Return the (x, y) coordinate for the center point of the cell that contains the specified text.  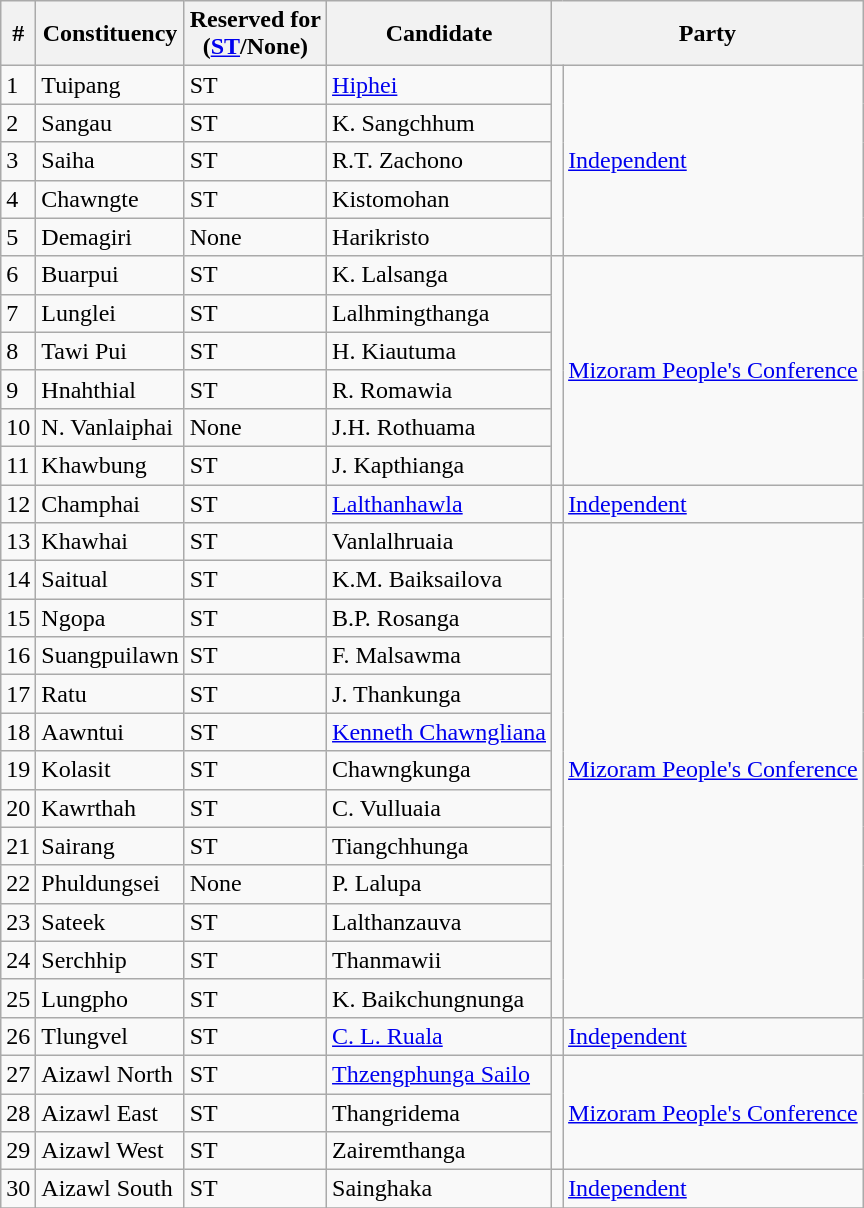
29 (18, 1151)
# (18, 34)
19 (18, 770)
Candidate (440, 34)
Tawi Pui (110, 351)
Tiangchhunga (440, 846)
2 (18, 123)
27 (18, 1074)
Khawbung (110, 465)
6 (18, 275)
10 (18, 427)
Phuldungsei (110, 884)
Kenneth Chawngliana (440, 732)
18 (18, 732)
Chawngte (110, 199)
Zairemthanga (440, 1151)
25 (18, 998)
9 (18, 389)
Aizawl West (110, 1151)
Hiphei (440, 85)
3 (18, 161)
Sairang (110, 846)
J. Thankunga (440, 694)
Chawngkunga (440, 770)
Sateek (110, 922)
Thzengphunga Sailo (440, 1074)
Aizawl East (110, 1113)
Saitual (110, 580)
Kawrthah (110, 808)
Lunglei (110, 313)
Khawhai (110, 542)
16 (18, 656)
B.P. Rosanga (440, 618)
30 (18, 1189)
Constituency (110, 34)
20 (18, 808)
Sangau (110, 123)
Vanlalhruaia (440, 542)
7 (18, 313)
17 (18, 694)
P. Lalupa (440, 884)
Tlungvel (110, 1036)
14 (18, 580)
R. Romawia (440, 389)
J.H. Rothuama (440, 427)
Thangridema (440, 1113)
Buarpui (110, 275)
23 (18, 922)
15 (18, 618)
Hnahthial (110, 389)
Ratu (110, 694)
Thanmawii (440, 960)
1 (18, 85)
11 (18, 465)
Suangpuilawn (110, 656)
22 (18, 884)
Harikristo (440, 237)
Aizawl North (110, 1074)
C. L. Ruala (440, 1036)
13 (18, 542)
J. Kapthianga (440, 465)
H. Kiautuma (440, 351)
Aizawl South (110, 1189)
Lalthanhawla (440, 503)
Serchhip (110, 960)
Kistomohan (440, 199)
K. Baikchungnunga (440, 998)
12 (18, 503)
Sainghaka (440, 1189)
K. Lalsanga (440, 275)
Party (708, 34)
Kolasit (110, 770)
26 (18, 1036)
4 (18, 199)
Champhai (110, 503)
F. Malsawma (440, 656)
24 (18, 960)
28 (18, 1113)
5 (18, 237)
Demagiri (110, 237)
C. Vulluaia (440, 808)
N. Vanlaiphai (110, 427)
Reserved for(ST/None) (255, 34)
R.T. Zachono (440, 161)
K.M. Baiksailova (440, 580)
Lungpho (110, 998)
8 (18, 351)
Saiha (110, 161)
21 (18, 846)
Lalthanzauva (440, 922)
Aawntui (110, 732)
Lalhmingthanga (440, 313)
Tuipang (110, 85)
K. Sangchhum (440, 123)
Ngopa (110, 618)
